From the cell containing the given text, extract its center point as [x, y] coordinate. 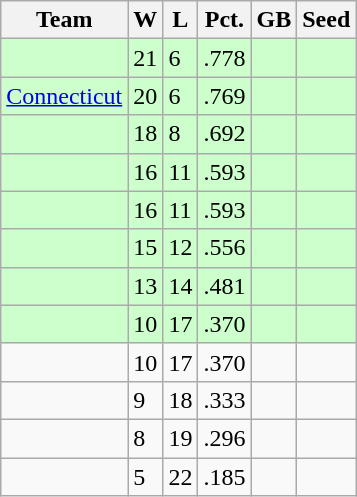
9 [146, 400]
.296 [224, 438]
.556 [224, 248]
W [146, 20]
GB [274, 20]
.692 [224, 134]
.481 [224, 286]
Seed [326, 20]
Team [64, 20]
15 [146, 248]
13 [146, 286]
12 [180, 248]
L [180, 20]
21 [146, 58]
5 [146, 477]
.333 [224, 400]
.769 [224, 96]
Connecticut [64, 96]
Pct. [224, 20]
.185 [224, 477]
22 [180, 477]
14 [180, 286]
20 [146, 96]
19 [180, 438]
.778 [224, 58]
